Output the (x, y) coordinate of the center of the cell containing the given text.  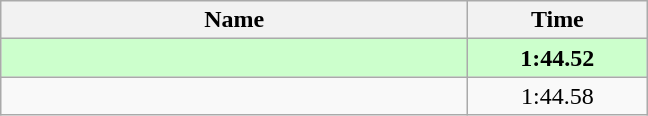
1:44.52 (558, 58)
Name (234, 20)
Time (558, 20)
1:44.58 (558, 96)
